For the text-containing cell, return its midpoint in [x, y] coordinate format. 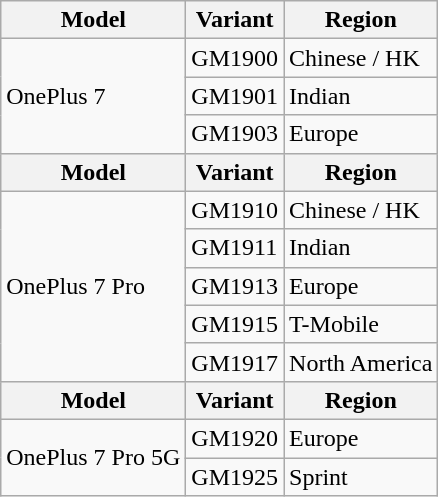
T-Mobile [361, 324]
OnePlus 7 Pro 5G [94, 457]
GM1910 [235, 210]
OnePlus 7 Pro [94, 286]
North America [361, 362]
Sprint [361, 477]
GM1920 [235, 438]
GM1913 [235, 286]
GM1915 [235, 324]
GM1925 [235, 477]
GM1917 [235, 362]
GM1901 [235, 96]
GM1903 [235, 134]
GM1911 [235, 248]
GM1900 [235, 58]
OnePlus 7 [94, 96]
